Provide the (X, Y) coordinate of the cell's center where the given text is located.  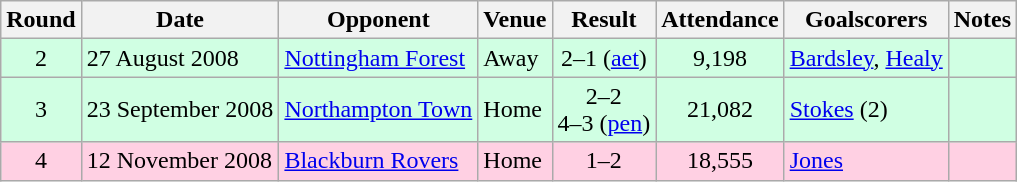
Stokes (2) (866, 110)
4 (41, 161)
Blackburn Rovers (378, 161)
Away (515, 58)
Opponent (378, 20)
27 August 2008 (180, 58)
Venue (515, 20)
18,555 (720, 161)
Goalscorers (866, 20)
Bardsley, Healy (866, 58)
2–1 (aet) (604, 58)
12 November 2008 (180, 161)
1–2 (604, 161)
Attendance (720, 20)
3 (41, 110)
21,082 (720, 110)
Date (180, 20)
Nottingham Forest (378, 58)
Northampton Town (378, 110)
9,198 (720, 58)
Round (41, 20)
Jones (866, 161)
23 September 2008 (180, 110)
2 (41, 58)
2–24–3 (pen) (604, 110)
Result (604, 20)
Notes (982, 20)
